Scan for the cell matching the given text and deliver its (x, y) coordinate at center. 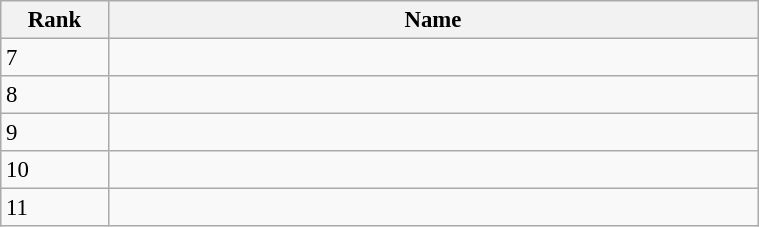
Name (432, 20)
9 (54, 133)
11 (54, 208)
Rank (54, 20)
8 (54, 95)
7 (54, 58)
10 (54, 170)
